From the cell containing the given text, extract its center point as (X, Y) coordinate. 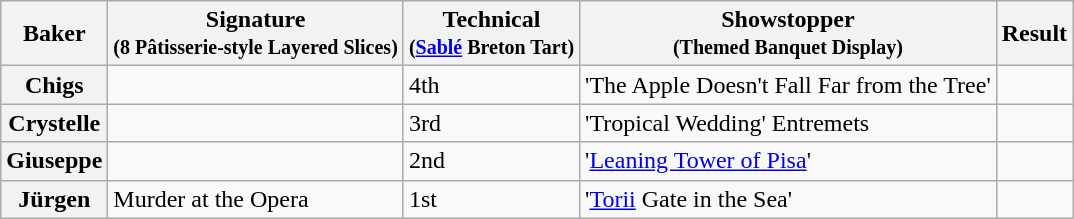
Murder at the Opera (256, 199)
'Torii Gate in the Sea' (788, 199)
'Tropical Wedding' Entremets (788, 123)
Technical(Sablé Breton Tart) (491, 34)
3rd (491, 123)
'Leaning Tower of Pisa' (788, 161)
Baker (54, 34)
2nd (491, 161)
Result (1034, 34)
Jürgen (54, 199)
Crystelle (54, 123)
Showstopper(Themed Banquet Display) (788, 34)
Giuseppe (54, 161)
4th (491, 85)
Chigs (54, 85)
Signature(8 Pâtisserie-style Layered Slices) (256, 34)
'The Apple Doesn't Fall Far from the Tree' (788, 85)
1st (491, 199)
